Find where the given text appears and provide that cell's center as (X, Y) coordinate. 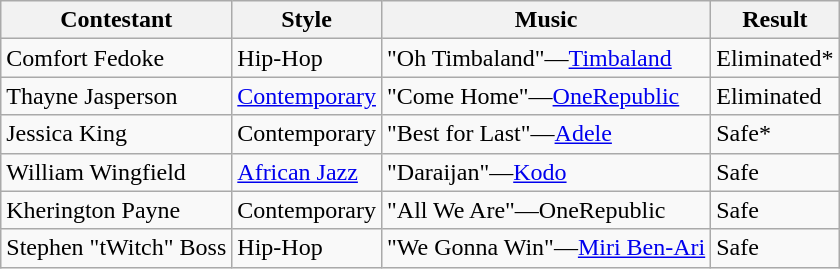
African Jazz (307, 172)
"We Gonna Win"—Miri Ben-Ari (546, 248)
Stephen "tWitch" Boss (116, 248)
Kherington Payne (116, 210)
"Come Home"—OneRepublic (546, 96)
Thayne Jasperson (116, 96)
Style (307, 20)
Safe* (775, 134)
Comfort Fedoke (116, 58)
"All We Are"—OneRepublic (546, 210)
Jessica King (116, 134)
"Oh Timbaland"—Timbaland (546, 58)
Eliminated (775, 96)
Result (775, 20)
"Daraijan"—Kodo (546, 172)
Eliminated* (775, 58)
Contestant (116, 20)
"Best for Last"—Adele (546, 134)
William Wingfield (116, 172)
Music (546, 20)
